Scan for the cell matching the given text and deliver its [X, Y] coordinate at center. 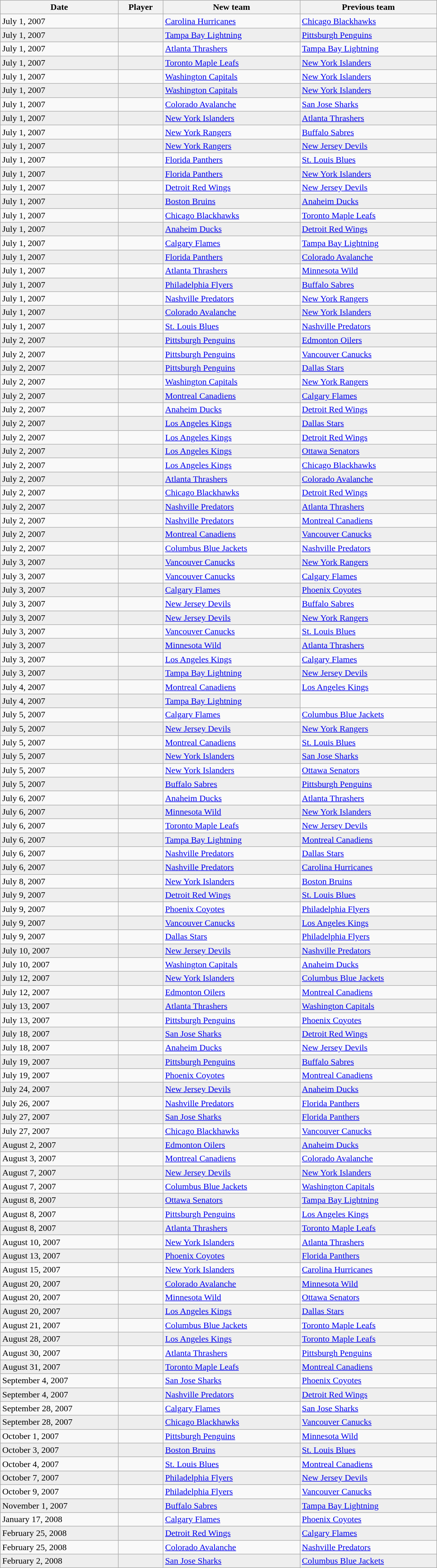
August 21, 2007 [59, 1325]
New team [232, 7]
October 7, 2007 [59, 1478]
August 28, 2007 [59, 1339]
August 15, 2007 [59, 1269]
Player [141, 7]
August 31, 2007 [59, 1367]
August 30, 2007 [59, 1353]
October 9, 2007 [59, 1491]
October 1, 2007 [59, 1436]
August 3, 2007 [59, 1159]
Previous team [369, 7]
January 17, 2008 [59, 1520]
August 13, 2007 [59, 1256]
August 10, 2007 [59, 1242]
February 2, 2008 [59, 1561]
August 2, 2007 [59, 1145]
October 4, 2007 [59, 1464]
November 1, 2007 [59, 1506]
Date [59, 7]
October 3, 2007 [59, 1450]
July 26, 2007 [59, 1103]
July 24, 2007 [59, 1089]
July 8, 2007 [59, 881]
